Return [x, y] of the center of cell containing provided text 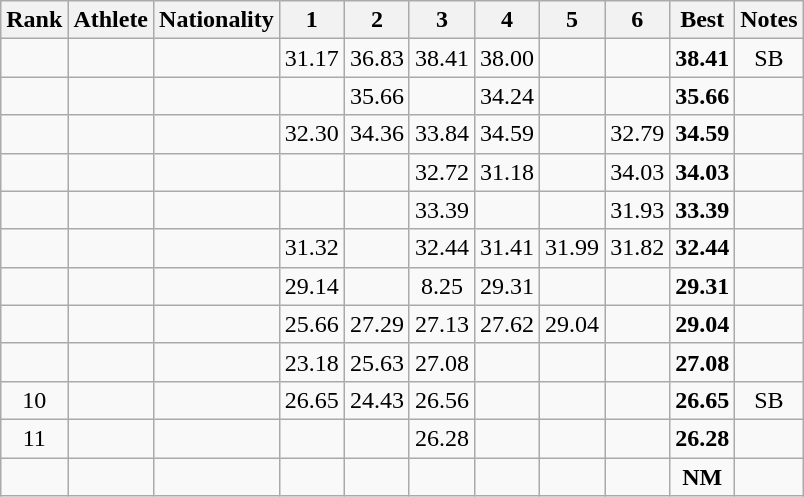
31.99 [572, 248]
27.13 [442, 324]
38.00 [506, 58]
10 [34, 400]
1 [312, 20]
Athlete [111, 20]
31.82 [638, 248]
25.63 [376, 362]
36.83 [376, 58]
34.24 [506, 96]
25.66 [312, 324]
32.30 [312, 134]
Rank [34, 20]
Best [702, 20]
11 [34, 438]
24.43 [376, 400]
27.29 [376, 324]
33.84 [442, 134]
Notes [769, 20]
31.93 [638, 210]
4 [506, 20]
31.17 [312, 58]
32.72 [442, 172]
31.32 [312, 248]
5 [572, 20]
8.25 [442, 286]
34.36 [376, 134]
NM [702, 477]
23.18 [312, 362]
31.18 [506, 172]
27.62 [506, 324]
29.14 [312, 286]
6 [638, 20]
31.41 [506, 248]
26.56 [442, 400]
2 [376, 20]
32.79 [638, 134]
3 [442, 20]
Nationality [217, 20]
